For the text-containing cell, return its midpoint in (X, Y) coordinate format. 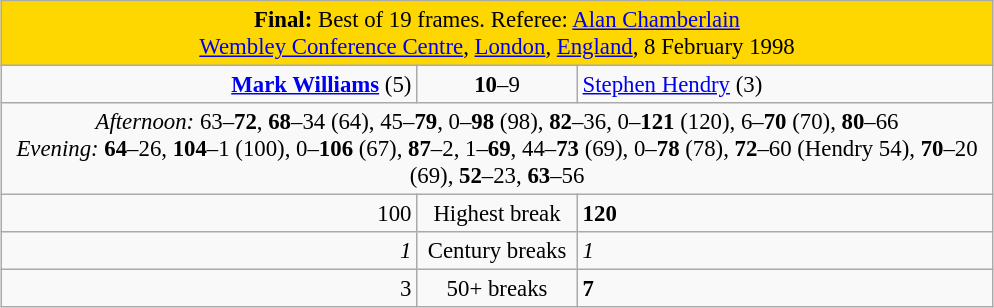
Mark Williams (5) (209, 85)
120 (785, 214)
Century breaks (498, 251)
50+ breaks (498, 289)
7 (785, 289)
Stephen Hendry (3) (785, 85)
Final: Best of 19 frames. Referee: Alan ChamberlainWembley Conference Centre, London, England, 8 February 1998 (497, 34)
100 (209, 214)
Highest break (498, 214)
10–9 (498, 85)
3 (209, 289)
